Identify which cell holds the provided text, then report its (x, y) central coordinate. 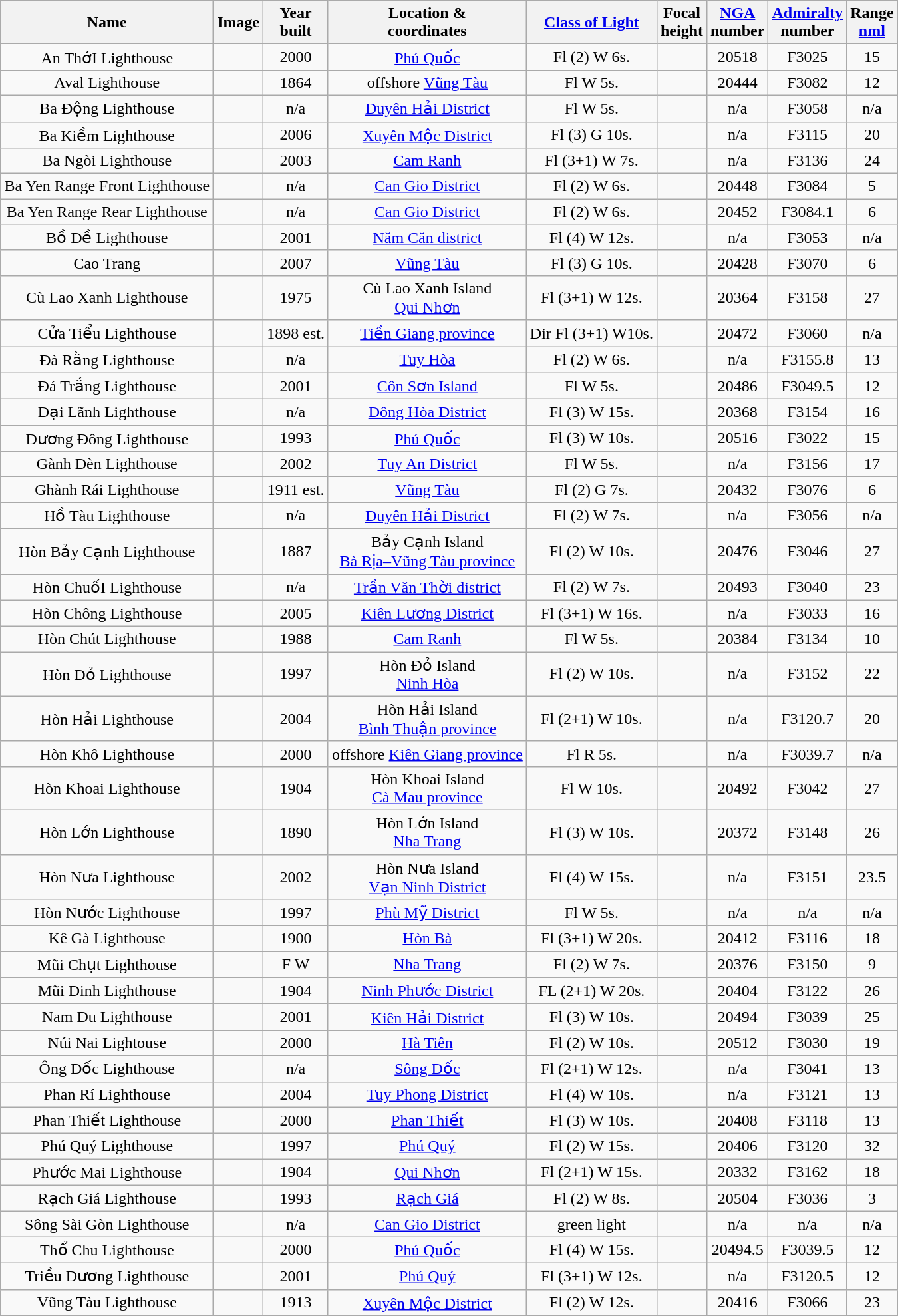
F3120.5 (808, 1276)
Image (238, 23)
Hòn Nưa Lighthouse (107, 877)
F3049.5 (808, 386)
Đá Trắng Lighthouse (107, 386)
Ba Ngòi Lighthouse (107, 161)
20432 (738, 490)
F3039.5 (808, 1250)
F3066 (808, 1303)
20486 (738, 386)
Tuy An District (427, 464)
Ghành Rái Lighthouse (107, 490)
20376 (738, 965)
F3084.1 (808, 212)
1898 est. (296, 333)
Hòn ChuốI Lighthouse (107, 587)
F3136 (808, 161)
Hòn Đỏ Lighthouse (107, 675)
Nam Du Lighthouse (107, 1017)
Hà Tiên (427, 1043)
20368 (738, 412)
Ba Động Lighthouse (107, 108)
Cù Lao Xanh Lighthouse (107, 298)
Kiên Hải District (427, 1017)
Tuy Phong District (427, 1094)
9 (872, 965)
20428 (738, 263)
Hòn Bảy Cạnh Lighthouse (107, 551)
Phan Rí Lighthouse (107, 1094)
Fl (2+1) W 15s. (591, 1172)
Hòn Lớn IslandNha Trang (427, 832)
Fl (2) W 15s. (591, 1146)
1988 (296, 639)
F3036 (808, 1198)
Ba Yen Range Rear Lighthouse (107, 212)
Thổ Chu Lighthouse (107, 1250)
1911 est. (296, 490)
20512 (738, 1043)
F3033 (808, 613)
Rạch Giá (427, 1198)
20372 (738, 832)
Cửa Tiểu Lighthouse (107, 333)
Qui Nhơn (427, 1172)
Phan Thiết Lighthouse (107, 1120)
F3060 (808, 333)
1900 (296, 939)
20448 (738, 186)
Đại Lãnh Lighthouse (107, 412)
F3148 (808, 832)
20493 (738, 587)
F3053 (808, 238)
Hòn Nưa IslandVạn Ninh District (427, 877)
F3162 (808, 1172)
Cù Lao Xanh IslandQui Nhơn (427, 298)
F3022 (808, 438)
Ninh Phước District (427, 991)
20472 (738, 333)
Hòn Đỏ Island Ninh Hòa (427, 675)
20332 (738, 1172)
20364 (738, 298)
Mũi Chụt Lighthouse (107, 965)
Dương Đông Lighthouse (107, 438)
Đà Rằng Lighthouse (107, 359)
20416 (738, 1303)
Bảy Cạnh IslandBà Rịa–Vũng Tàu province (427, 551)
20518 (738, 57)
Đông Hòa District (427, 412)
F3115 (808, 135)
F3154 (808, 412)
Hòn Chông Lighthouse (107, 613)
Năm Căn district (427, 238)
Sông Đốc (427, 1069)
20504 (738, 1198)
Nha Trang (427, 965)
An ThớI Lighthouse (107, 57)
F3040 (808, 587)
Trần Văn Thời district (427, 587)
Fl (2) W 12s. (591, 1303)
Fl (2) G 7s. (591, 490)
1890 (296, 832)
F3156 (808, 464)
20494 (738, 1017)
F3030 (808, 1043)
5 (872, 186)
Name (107, 23)
20516 (738, 438)
19 (872, 1043)
Sông Sài Gòn Lighthouse (107, 1224)
Hòn Lớn Lighthouse (107, 832)
F3116 (808, 939)
32 (872, 1146)
F3025 (808, 57)
10 (872, 639)
Tiền Giang province (427, 333)
F3076 (808, 490)
F3155.8 (808, 359)
Fl (2) W 8s. (591, 1198)
20384 (738, 639)
24 (872, 161)
2005 (296, 613)
Gành Đèn Lighthouse (107, 464)
3 (872, 1198)
Cao Trang (107, 263)
1975 (296, 298)
Phan Thiết (427, 1120)
F3039.7 (808, 754)
20444 (738, 82)
NGAnumber (738, 23)
22 (872, 675)
Hòn Nước Lighthouse (107, 913)
Fl (3) W 15s. (591, 412)
Ông Đốc Lighthouse (107, 1069)
Phù Mỹ District (427, 913)
Núi Nai Lightouse (107, 1043)
Phú Quý Lighthouse (107, 1146)
25 (872, 1017)
Fl (4) W 10s. (591, 1094)
F3041 (808, 1069)
Fl (3+1) W 16s. (591, 613)
F3082 (808, 82)
F3120.7 (808, 719)
20406 (738, 1146)
Phước Mai Lighthouse (107, 1172)
Dir Fl (3+1) W10s. (591, 333)
F3056 (808, 516)
F3150 (808, 965)
F3120 (808, 1146)
F3046 (808, 551)
Mũi Dinh Lighthouse (107, 991)
F3152 (808, 675)
Hòn Hải IslandBình Thuận province (427, 719)
Focalheight (681, 23)
Ba Yen Range Front Lighthouse (107, 186)
F3039 (808, 1017)
Tuy Hòa (427, 359)
Location & coordinates (427, 23)
Hồ Tàu Lighthouse (107, 516)
20412 (738, 939)
F3134 (808, 639)
20494.5 (738, 1250)
Triều Dương Lighthouse (107, 1276)
Class of Light (591, 23)
2007 (296, 263)
Kê Gà Lighthouse (107, 939)
F3042 (808, 788)
2003 (296, 161)
20476 (738, 551)
20492 (738, 788)
F3058 (808, 108)
2006 (296, 135)
offshore Vũng Tàu (427, 82)
Hòn Hải Lighthouse (107, 719)
Hòn Bà (427, 939)
1864 (296, 82)
F3118 (808, 1120)
Fl (3+1) W 7s. (591, 161)
Vũng Tàu Lighthouse (107, 1303)
Rạch Giá Lighthouse (107, 1198)
Hòn Khoai IslandCà Mau province (427, 788)
Ba Kiềm Lighthouse (107, 135)
Fl W 10s. (591, 788)
Hòn Khô Lighthouse (107, 754)
Fl (4) W 12s. (591, 238)
Bồ Đề Lighthouse (107, 238)
1887 (296, 551)
Côn Sơn Island (427, 386)
Hòn Khoai Lighthouse (107, 788)
Fl R 5s. (591, 754)
Rangenml (872, 23)
F3070 (808, 263)
F3084 (808, 186)
Admiraltynumber (808, 23)
offshore Kiên Giang province (427, 754)
20452 (738, 212)
FL (2+1) W 20s. (591, 991)
23.5 (872, 877)
green light (591, 1224)
Yearbuilt (296, 23)
Aval Lighthouse (107, 82)
1913 (296, 1303)
20408 (738, 1120)
Hòn Chút Lighthouse (107, 639)
F3158 (808, 298)
Kiên Lương District (427, 613)
20404 (738, 991)
Fl (2+1) W 12s. (591, 1069)
F W (296, 965)
Fl (2+1) W 10s. (591, 719)
Fl (3+1) W 20s. (591, 939)
F3122 (808, 991)
F3151 (808, 877)
F3121 (808, 1094)
17 (872, 464)
